Return the (X, Y) coordinate for the center point of the cell that contains the specified text.  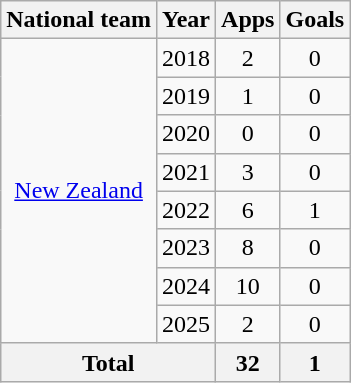
2022 (186, 210)
2019 (186, 96)
2021 (186, 172)
National team (79, 20)
Apps (248, 20)
8 (248, 248)
Year (186, 20)
6 (248, 210)
32 (248, 362)
Goals (315, 20)
2020 (186, 134)
2025 (186, 324)
2023 (186, 248)
New Zealand (79, 191)
Total (108, 362)
3 (248, 172)
2024 (186, 286)
10 (248, 286)
2018 (186, 58)
